Determine the (x, y) coordinate at the center of the cell enclosing the given text.  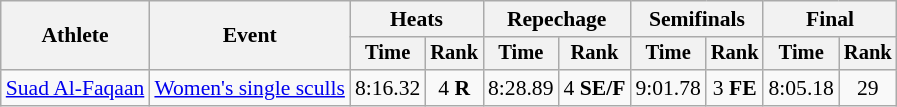
Athlete (76, 36)
4 SE/F (594, 88)
9:01.78 (668, 88)
8:05.18 (800, 88)
Event (250, 36)
3 FE (735, 88)
4 R (454, 88)
Heats (416, 19)
Suad Al-Faqaan (76, 88)
29 (868, 88)
Final (830, 19)
Women's single sculls (250, 88)
8:16.32 (388, 88)
Repechage (556, 19)
8:28.89 (520, 88)
Semifinals (696, 19)
